Return [x, y] of the center of cell containing provided text 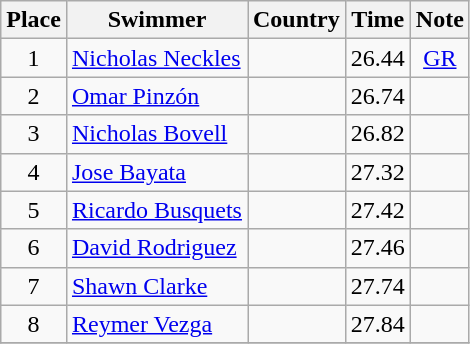
27.32 [378, 172]
26.74 [378, 96]
Country [297, 20]
GR [440, 58]
Note [440, 20]
2 [34, 96]
7 [34, 286]
27.42 [378, 210]
6 [34, 248]
27.46 [378, 248]
Swimmer [156, 20]
5 [34, 210]
Place [34, 20]
3 [34, 134]
27.74 [378, 286]
Time [378, 20]
David Rodriguez [156, 248]
Ricardo Busquets [156, 210]
26.44 [378, 58]
Shawn Clarke [156, 286]
26.82 [378, 134]
4 [34, 172]
Omar Pinzón [156, 96]
Nicholas Bovell [156, 134]
8 [34, 324]
27.84 [378, 324]
1 [34, 58]
Reymer Vezga [156, 324]
Nicholas Neckles [156, 58]
Jose Bayata [156, 172]
